Output the (x, y) coordinate of the center of the cell containing the given text.  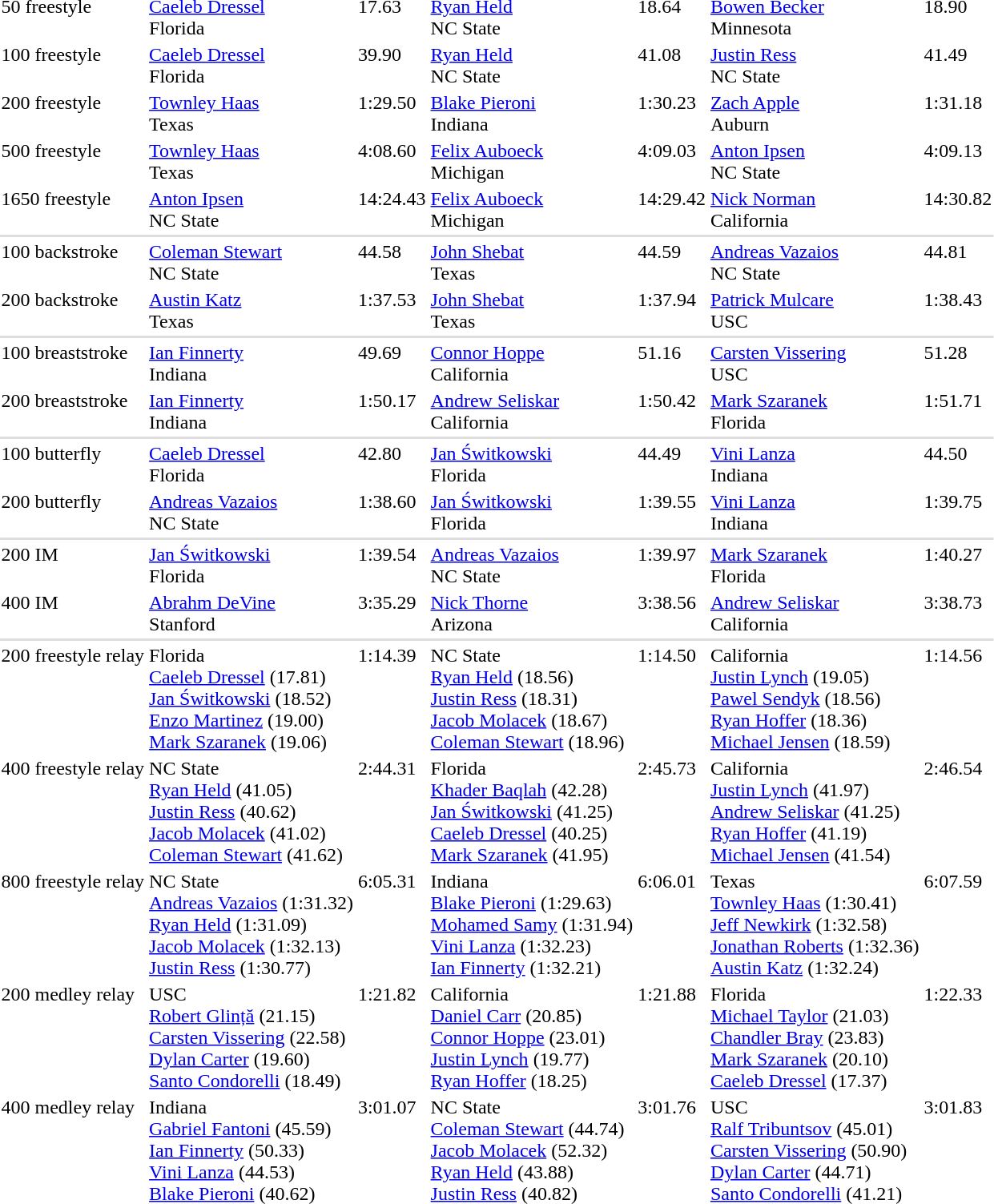
CaliforniaDaniel Carr (20.85)Connor Hoppe (23.01) Justin Lynch (19.77) Ryan Hoffer (18.25) (532, 1037)
2:46.54 (958, 811)
1:51.71 (958, 412)
Coleman StewartNC State (252, 263)
39.90 (392, 66)
44.50 (958, 465)
FloridaMichael Taylor (21.03) Chandler Bray (23.83) Mark Szaranek (20.10) Caeleb Dressel (17.37) (815, 1037)
200 freestyle relay (73, 699)
200 breaststroke (73, 412)
Zach AppleAuburn (815, 114)
Andrew Seliskar California (815, 614)
6:07.59 (958, 924)
1:39.75 (958, 513)
1:39.97 (672, 566)
200 medley relay (73, 1037)
NC StateRyan Held (18.56)Justin Ress (18.31)Jacob Molacek (18.67)Coleman Stewart (18.96) (532, 699)
1:30.23 (672, 114)
1:21.88 (672, 1037)
2:45.73 (672, 811)
1:37.53 (392, 311)
1:50.42 (672, 412)
14:29.42 (672, 210)
49.69 (392, 364)
44.49 (672, 465)
1:38.43 (958, 311)
41.49 (958, 66)
3:38.73 (958, 614)
1:31.18 (958, 114)
3:38.56 (672, 614)
Patrick MulcareUSC (815, 311)
NC StateAndreas Vazaios (1:31.32)Ryan Held (1:31.09)Jacob Molacek (1:32.13)Justin Ress (1:30.77) (252, 924)
TexasTownley Haas (1:30.41)Jeff Newkirk (1:32.58)Jonathan Roberts (1:32.36)Austin Katz (1:32.24) (815, 924)
44.81 (958, 263)
1:14.50 (672, 699)
1:22.33 (958, 1037)
44.58 (392, 263)
Connor HoppeCalifornia (532, 364)
100 backstroke (73, 263)
Blake PieroniIndiana (532, 114)
Ryan HeldNC State (532, 66)
FloridaKhader Baqlah (42.28) Jan Świtkowski (41.25) Caeleb Dressel (40.25) Mark Szaranek (41.95) (532, 811)
100 freestyle (73, 66)
1:14.56 (958, 699)
4:09.03 (672, 162)
100 butterfly (73, 465)
Andrew SeliskarCalifornia (532, 412)
NC StateRyan Held (41.05)Justin Ress (40.62)Jacob Molacek (41.02)Coleman Stewart (41.62) (252, 811)
14:24.43 (392, 210)
Carsten VisseringUSC (815, 364)
14:30.82 (958, 210)
1:39.55 (672, 513)
CaliforniaJustin Lynch (19.05)Pawel Sendyk (18.56) Ryan Hoffer (18.36) Michael Jensen (18.59) (815, 699)
1:29.50 (392, 114)
200 butterfly (73, 513)
6:05.31 (392, 924)
FloridaCaeleb Dressel (17.81) Jan Świtkowski (18.52) Enzo Martinez (19.00) Mark Szaranek (19.06) (252, 699)
400 IM (73, 614)
1:40.27 (958, 566)
500 freestyle (73, 162)
41.08 (672, 66)
1:38.60 (392, 513)
Nick ThorneArizona (532, 614)
1:14.39 (392, 699)
51.28 (958, 364)
Abrahm DeVine Stanford (252, 614)
1650 freestyle (73, 210)
800 freestyle relay (73, 924)
42.80 (392, 465)
200 IM (73, 566)
2:44.31 (392, 811)
51.16 (672, 364)
200 backstroke (73, 311)
6:06.01 (672, 924)
4:08.60 (392, 162)
Austin KatzTexas (252, 311)
1:39.54 (392, 566)
100 breaststroke (73, 364)
3:35.29 (392, 614)
Justin RessNC State (815, 66)
4:09.13 (958, 162)
1:37.94 (672, 311)
USCRobert Glință (21.15)Carsten Vissering (22.58) Dylan Carter (19.60) Santo Condorelli (18.49) (252, 1037)
400 freestyle relay (73, 811)
200 freestyle (73, 114)
1:21.82 (392, 1037)
CaliforniaJustin Lynch (41.97) Andrew Seliskar (41.25) Ryan Hoffer (41.19) Michael Jensen (41.54) (815, 811)
44.59 (672, 263)
1:50.17 (392, 412)
IndianaBlake Pieroni (1:29.63)Mohamed Samy (1:31.94)Vini Lanza (1:32.23)Ian Finnerty (1:32.21) (532, 924)
Nick NormanCalifornia (815, 210)
